Return (x, y) of the center of cell containing provided text 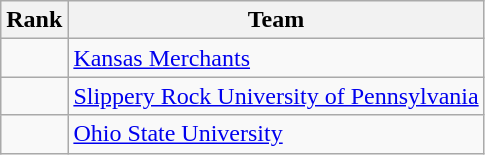
Ohio State University (276, 134)
Kansas Merchants (276, 58)
Team (276, 20)
Rank (34, 20)
Slippery Rock University of Pennsylvania (276, 96)
